Detect which cell encompasses the target text, then output its (x, y) center coordinate. 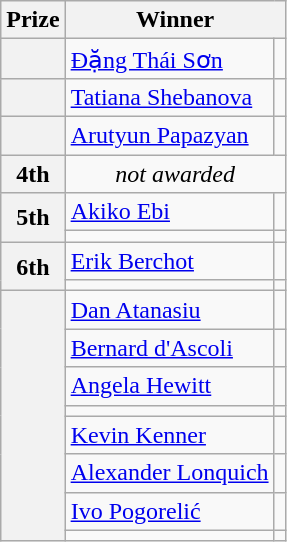
Angela Hewitt (170, 386)
4th (33, 173)
Akiko Ebi (170, 212)
Prize (33, 20)
Alexander Lonquich (170, 473)
Đặng Thái Sơn (170, 59)
Ivo Pogorelić (170, 511)
6th (33, 266)
Winner (175, 20)
Kevin Kenner (170, 435)
not awarded (175, 173)
Erik Berchot (170, 261)
5th (33, 218)
Arutyun Papazyan (170, 135)
Dan Atanasiu (170, 310)
Bernard d'Ascoli (170, 348)
Tatiana Shebanova (170, 97)
